Locate the cell with the specified text and output its (X, Y) center coordinate. 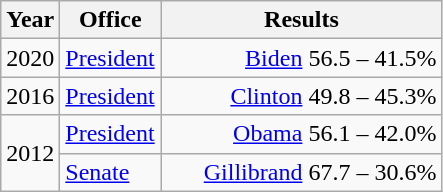
Results (302, 20)
2012 (30, 153)
Biden 56.5 – 41.5% (302, 58)
Gillibrand 67.7 – 30.6% (302, 172)
Clinton 49.8 – 45.3% (302, 96)
2020 (30, 58)
Obama 56.1 – 42.0% (302, 134)
Office (110, 20)
2016 (30, 96)
Senate (110, 172)
Year (30, 20)
